Search for the cell housing the specified text and yield its [X, Y] center coordinate. 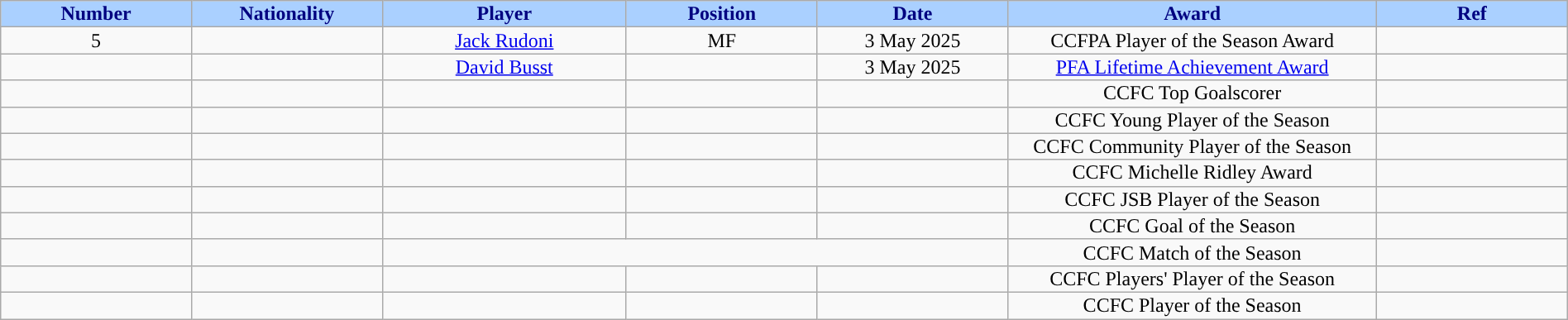
Player [504, 14]
CCFC Goal of the Season [1193, 226]
PFA Lifetime Achievement Award [1193, 67]
David Busst [504, 67]
Number [96, 14]
CCFC JSB Player of the Season [1193, 199]
CCFC Match of the Season [1193, 252]
MF [721, 41]
Position [721, 14]
CCFPA Player of the Season Award [1193, 41]
CCFC Player of the Season [1193, 305]
CCFC Young Player of the Season [1193, 120]
Ref [1472, 14]
Date [913, 14]
CCFC Community Player of the Season [1193, 146]
Jack Rudoni [504, 41]
Nationality [286, 14]
5 [96, 41]
CCFC Top Goalscorer [1193, 93]
CCFC Michelle Ridley Award [1193, 173]
Award [1193, 14]
CCFC Players' Player of the Season [1193, 279]
